Capture the cell that displays the provided text and extract its (X, Y) central coordinate. 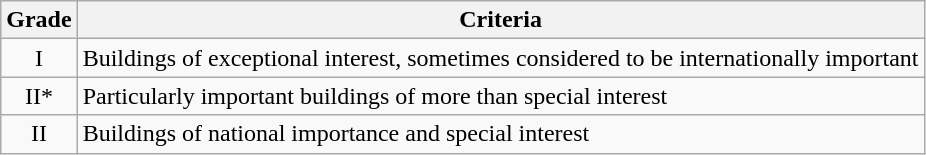
Buildings of national importance and special interest (500, 134)
Buildings of exceptional interest, sometimes considered to be internationally important (500, 58)
II* (39, 96)
II (39, 134)
Particularly important buildings of more than special interest (500, 96)
Criteria (500, 20)
I (39, 58)
Grade (39, 20)
